For the text-containing cell, return its midpoint in (X, Y) coordinate format. 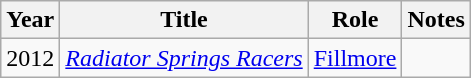
Role (355, 20)
Title (184, 20)
2012 (30, 58)
Radiator Springs Racers (184, 58)
Year (30, 20)
Fillmore (355, 58)
Notes (436, 20)
